Identify which cell holds the provided text, then report its [X, Y] central coordinate. 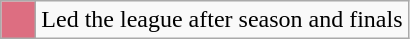
Led the league after season and finals [222, 20]
